Locate the cell with the specified text and output its (X, Y) center coordinate. 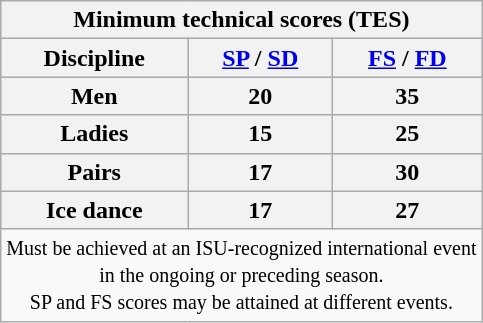
35 (408, 96)
SP / SD (260, 58)
27 (408, 210)
Men (94, 96)
20 (260, 96)
30 (408, 172)
15 (260, 134)
Minimum technical scores (TES) (242, 20)
Ice dance (94, 210)
FS / FD (408, 58)
25 (408, 134)
Must be achieved at an ISU-recognized international event in the ongoing or preceding season. SP and FS scores may be attained at different events. (242, 275)
Ladies (94, 134)
Discipline (94, 58)
Pairs (94, 172)
